Scan for the cell matching the given text and deliver its [x, y] coordinate at center. 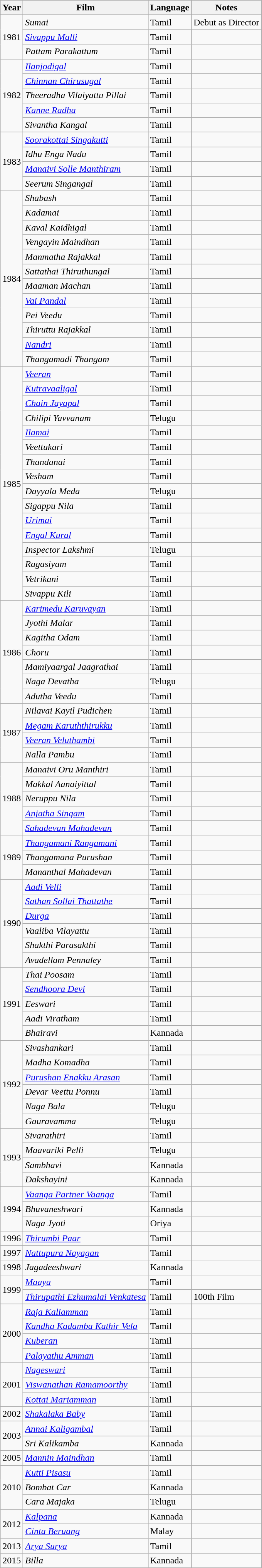
1991 [12, 1004]
1981 [12, 37]
1989 [12, 857]
Mamiyaargal Jaagrathai [86, 667]
Inspector Lakshmi [86, 550]
Bhuvaneshwari [86, 1209]
1982 [12, 95]
2001 [12, 1385]
Kutravaaligal [86, 388]
1984 [12, 279]
Kanne Radha [86, 110]
Sattathai Thiruthungal [86, 271]
Makkal Aanaiyittal [86, 784]
1998 [12, 1267]
Shakthi Parasakthi [86, 945]
Maaman Machan [86, 286]
Pei Veedu [86, 315]
1994 [12, 1209]
Sivappu Kili [86, 593]
Kutti Pisasu [86, 1473]
2002 [12, 1414]
1986 [12, 652]
1997 [12, 1253]
Soorakottai Singakutti [86, 139]
Bhairavi [86, 1033]
Kaval Kaidhigal [86, 227]
Urimai [86, 520]
Shabash [86, 198]
Maavariki Pelli [86, 1150]
Jagadeeshwari [86, 1267]
100th Film [227, 1297]
Idhu Enga Nadu [86, 154]
Cara Majaka [86, 1502]
Pattam Parakattum [86, 52]
Sivappu Malli [86, 37]
1987 [12, 733]
Manaivi Oru Manthiri [86, 769]
Sivashankari [86, 1048]
Durga [86, 916]
Nageswari [86, 1370]
Maaya [86, 1282]
Arya Surya [86, 1546]
Madha Komadha [86, 1062]
Cinta Beruang [86, 1531]
1990 [12, 923]
Thirumbi Paar [86, 1238]
Devar Veettu Ponnu [86, 1092]
Sigappu Nila [86, 506]
Ragasiyam [86, 564]
Megam Karuththirukku [86, 725]
Chain Jayapal [86, 403]
1985 [12, 483]
Vengayin Maindhan [86, 242]
Sendhoora Devi [86, 989]
Choru [86, 652]
Purushan Enakku Arasan [86, 1077]
Viswanathan Ramamoorthy [86, 1385]
Karimedu Karuvayan [86, 608]
Kottai Mariamman [86, 1399]
Avadellam Pennaley [86, 960]
Notes [227, 8]
Mananthal Mahadevan [86, 872]
Film [86, 8]
1993 [12, 1158]
Dayyala Meda [86, 491]
Manmatha Rajakkal [86, 257]
1992 [12, 1084]
Engal Kural [86, 535]
Nalla Pambu [86, 755]
Sivantha Kangal [86, 125]
Jyothi Malar [86, 623]
Eeswari [86, 1004]
2010 [12, 1487]
Nandri [86, 344]
Raja Kaliamman [86, 1311]
Sivarathiri [86, 1136]
Veeran [86, 374]
Aadi Viratham [86, 1018]
Thai Poosam [86, 975]
Sathan Sollai Thattathe [86, 901]
Vai Pandal [86, 301]
Gauravamma [86, 1121]
Sambhavi [86, 1165]
2000 [12, 1333]
Shakalaka Baby [86, 1414]
2005 [12, 1458]
Chilipi Yavvanam [86, 418]
Adutha Veedu [86, 696]
Mannin Maindhan [86, 1458]
Year [12, 8]
Kalpana [86, 1516]
Palayathu Amman [86, 1355]
1999 [12, 1289]
Dakshayini [86, 1180]
Annai Kaligambal [86, 1429]
Sri Kalikamba [86, 1443]
Kandha Kadamba Kathir Vela [86, 1326]
2013 [12, 1546]
Theeradha Vilaiyattu Pillai [86, 95]
Thiruttu Rajakkal [86, 330]
2003 [12, 1436]
2012 [12, 1524]
Veettukari [86, 447]
Seerum Singangal [86, 184]
Vaanga Partner Vaanga [86, 1194]
Oriya [170, 1224]
2015 [12, 1560]
Ilanjodigal [86, 66]
1996 [12, 1238]
Aadi Velli [86, 886]
Sahadevan Mahadevan [86, 828]
Billa [86, 1560]
Anjatha Singam [86, 813]
Kagitha Odam [86, 637]
Language [170, 8]
Kadamai [86, 213]
Malay [170, 1531]
Naga Jyoti [86, 1224]
1988 [12, 799]
Nattupura Nayagan [86, 1253]
Debut as Director [227, 22]
Veeran Veluthambi [86, 740]
Naga Bala [86, 1106]
Ilamai [86, 433]
Thirupathi Ezhumalai Venkatesa [86, 1297]
Kuberan [86, 1341]
Thangamani Rangamani [86, 843]
Chinnan Chirusugal [86, 81]
Vaaliba Vilayattu [86, 931]
Sumai [86, 22]
Vetrikani [86, 579]
Thandanai [86, 462]
Thangamana Purushan [86, 857]
1983 [12, 161]
Manaivi Solle Manthiram [86, 169]
Bombat Car [86, 1487]
Naga Devatha [86, 682]
Thangamadi Thangam [86, 359]
Neruppu Nila [86, 799]
Nilavai Kayil Pudichen [86, 711]
Vesham [86, 476]
